For the text-containing cell, return its midpoint in [X, Y] coordinate format. 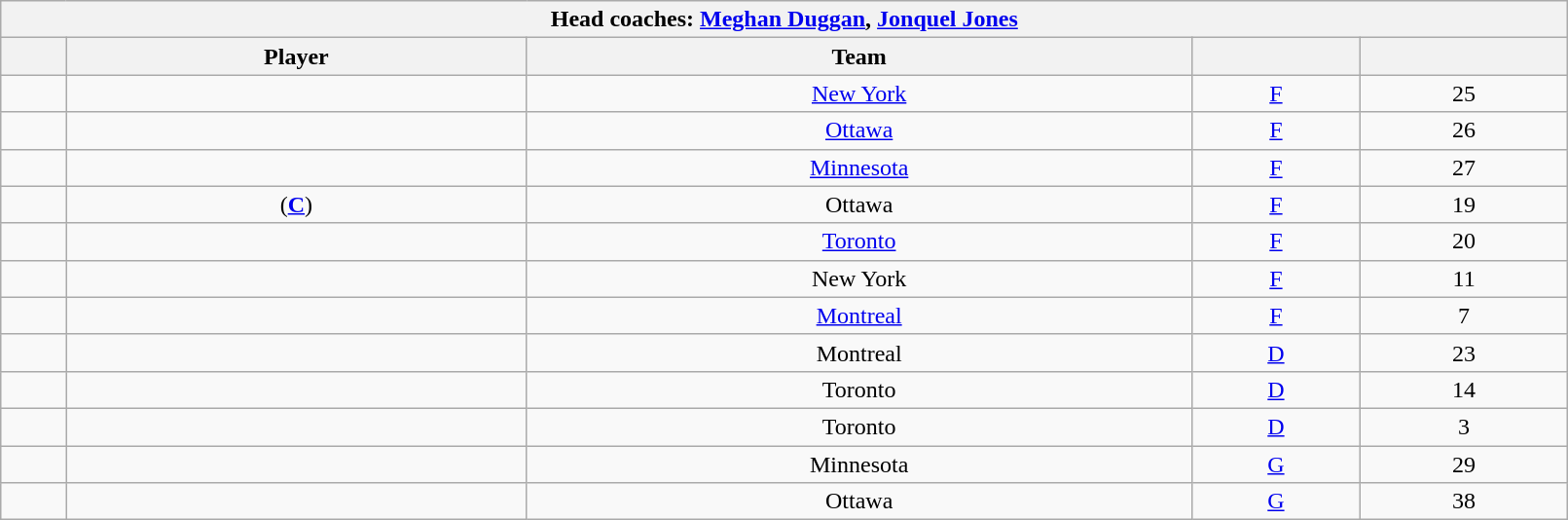
Player [296, 56]
3 [1464, 427]
Team [859, 56]
19 [1464, 204]
(C) [296, 204]
14 [1464, 390]
7 [1464, 316]
20 [1464, 241]
23 [1464, 353]
26 [1464, 130]
25 [1464, 93]
27 [1464, 167]
38 [1464, 501]
29 [1464, 464]
11 [1464, 279]
Head coaches: Meghan Duggan, Jonquel Jones [784, 19]
